Find where the given text appears and provide that cell's center as [x, y] coordinate. 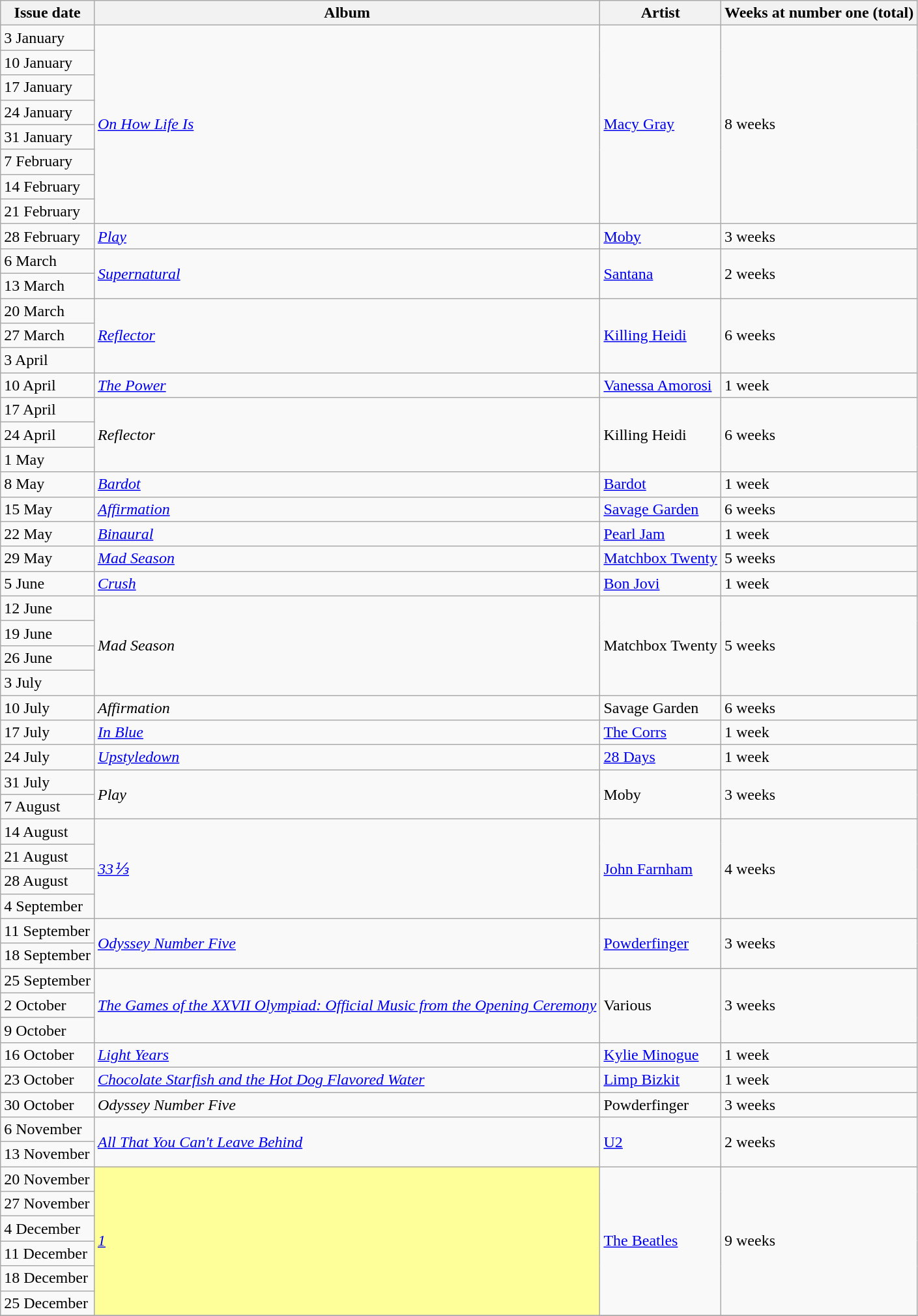
28 August [48, 881]
U2 [661, 1142]
16 October [48, 1055]
Limp Bizkit [661, 1079]
24 April [48, 435]
10 April [48, 385]
Upstyledown [347, 757]
Santana [661, 273]
17 July [48, 733]
28 February [48, 236]
17 April [48, 410]
On How Life Is [347, 124]
3 July [48, 682]
6 November [48, 1130]
John Farnham [661, 869]
30 October [48, 1105]
3 April [48, 360]
The Beatles [661, 1241]
27 November [48, 1204]
1 May [48, 460]
6 March [48, 261]
Various [661, 1005]
33⅓ [347, 869]
10 January [48, 63]
12 June [48, 608]
29 May [48, 559]
24 July [48, 757]
The Games of the XXVII Olympiad: Official Music from the Opening Ceremony [347, 1005]
The Corrs [661, 733]
20 March [48, 311]
28 Days [661, 757]
1 [347, 1241]
Macy Gray [661, 124]
14 February [48, 186]
The Power [347, 385]
8 May [48, 484]
5 June [48, 583]
9 October [48, 1030]
17 January [48, 87]
13 March [48, 285]
Bon Jovi [661, 583]
In Blue [347, 733]
Artist [661, 13]
14 August [48, 832]
3 January [48, 38]
Supernatural [347, 273]
Issue date [48, 13]
25 December [48, 1303]
20 November [48, 1179]
31 July [48, 782]
13 November [48, 1154]
18 September [48, 956]
Kylie Minogue [661, 1055]
31 January [48, 137]
Vanessa Amorosi [661, 385]
Crush [347, 583]
4 December [48, 1229]
Chocolate Starfish and the Hot Dog Flavored Water [347, 1079]
10 July [48, 707]
7 August [48, 807]
Weeks at number one (total) [818, 13]
27 March [48, 336]
23 October [48, 1079]
11 December [48, 1253]
Light Years [347, 1055]
8 weeks [818, 124]
26 June [48, 658]
4 weeks [818, 869]
24 January [48, 112]
21 February [48, 211]
2 October [48, 1005]
15 May [48, 509]
All That You Can't Leave Behind [347, 1142]
4 September [48, 906]
Pearl Jam [661, 534]
25 September [48, 980]
18 December [48, 1278]
21 August [48, 856]
7 February [48, 162]
11 September [48, 931]
22 May [48, 534]
Album [347, 13]
Binaural [347, 534]
19 June [48, 633]
9 weeks [818, 1241]
